Determine the (X, Y) coordinate at the center of the cell enclosing the given text.  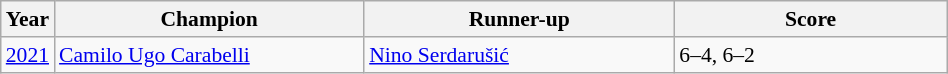
Score (810, 19)
Camilo Ugo Carabelli (209, 55)
Nino Serdarušić (519, 55)
6–4, 6–2 (810, 55)
Year (28, 19)
2021 (28, 55)
Champion (209, 19)
Runner-up (519, 19)
